For the text-containing cell, return its midpoint in [X, Y] coordinate format. 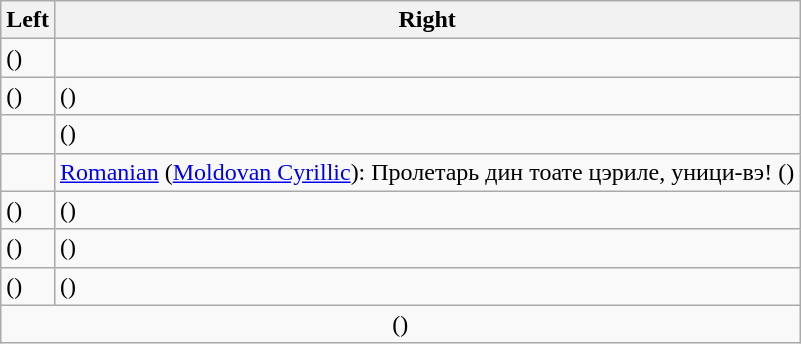
Romanian (Moldovan Cyrillic): Пролетарь дин тоатe цэриле, уници-вэ! () [426, 172]
Right [426, 20]
Left [28, 20]
